Return [x, y] of the center of cell containing provided text 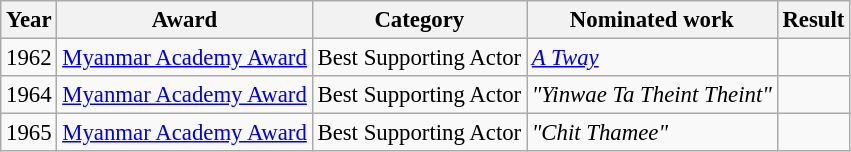
Year [29, 20]
Nominated work [652, 20]
"Chit Thamee" [652, 133]
"Yinwae Ta Theint Theint" [652, 95]
Category [419, 20]
1962 [29, 58]
A Tway [652, 58]
1964 [29, 95]
Result [814, 20]
Award [184, 20]
1965 [29, 133]
